Capture the cell that displays the provided text and extract its (X, Y) central coordinate. 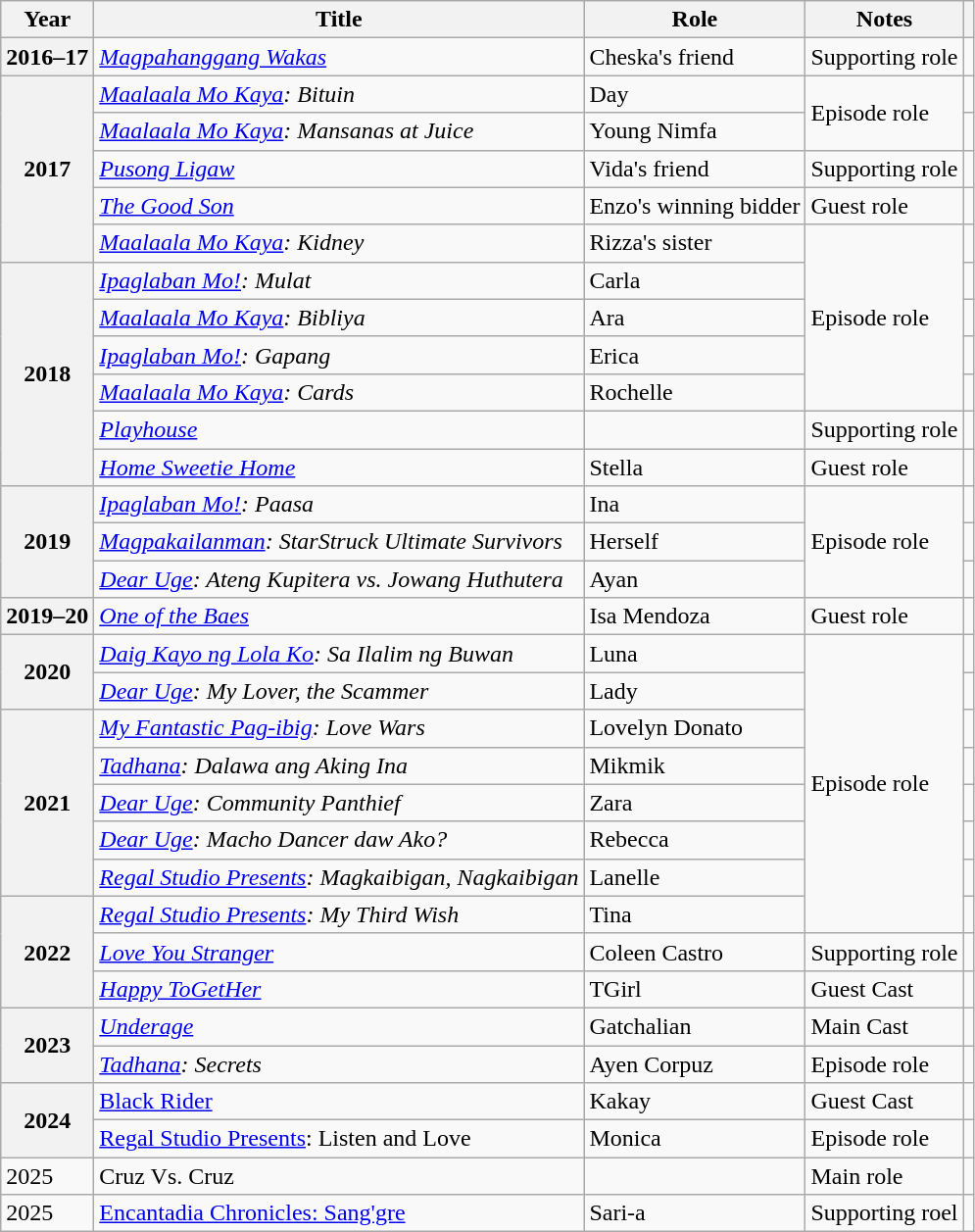
Coleen Castro (695, 952)
2019–20 (47, 616)
Zara (695, 803)
2024 (47, 1120)
Isa Mendoza (695, 616)
Underage (339, 1026)
Day (695, 94)
Maalaala Mo Kaya: Kidney (339, 243)
Regal Studio Presents: My Third Wish (339, 914)
Black Rider (339, 1102)
Luna (695, 654)
2016–17 (47, 57)
Role (695, 20)
Lanelle (695, 877)
Erica (695, 355)
Tadhana: Dalawa ang Aking Ina (339, 765)
Young Nimfa (695, 131)
Ina (695, 505)
Dear Uge: My Lover, the Scammer (339, 691)
Mikmik (695, 765)
Tina (695, 914)
The Good Son (339, 206)
Ara (695, 318)
Cheska's friend (695, 57)
Year (47, 20)
Herself (695, 542)
Tadhana: Secrets (339, 1063)
Lovelyn Donato (695, 728)
Magpakailanman: StarStruck Ultimate Survivors (339, 542)
Encantadia Chronicles: Sang'gre (339, 1213)
2018 (47, 373)
2022 (47, 952)
Dear Uge: Macho Dancer daw Ako? (339, 840)
Dear Uge: Community Panthief (339, 803)
Home Sweetie Home (339, 468)
Cruz Vs. Cruz (339, 1176)
Notes (884, 20)
Ayan (695, 579)
Gatchalian (695, 1026)
Magpahanggang Wakas (339, 57)
Rebecca (695, 840)
Rochelle (695, 392)
Pusong Ligaw (339, 169)
Happy ToGetHer (339, 989)
Maalaala Mo Kaya: Cards (339, 392)
Love You Stranger (339, 952)
TGirl (695, 989)
Playhouse (339, 429)
Main Cast (884, 1026)
Kakay (695, 1102)
Maalaala Mo Kaya: Mansanas at Juice (339, 131)
Sari-a (695, 1213)
Title (339, 20)
Regal Studio Presents: Listen and Love (339, 1139)
Ayen Corpuz (695, 1063)
Ipaglaban Mo!: Gapang (339, 355)
2017 (47, 169)
Vida's friend (695, 169)
One of the Baes (339, 616)
2019 (47, 542)
Daig Kayo ng Lola Ko: Sa Ilalim ng Buwan (339, 654)
Regal Studio Presents: Magkaibigan, Nagkaibigan (339, 877)
Monica (695, 1139)
Maalaala Mo Kaya: Bibliya (339, 318)
2023 (47, 1045)
Supporting roel (884, 1213)
Stella (695, 468)
Ipaglaban Mo!: Paasa (339, 505)
My Fantastic Pag-ibig: Love Wars (339, 728)
Main role (884, 1176)
Lady (695, 691)
Dear Uge: Ateng Kupitera vs. Jowang Huthutera (339, 579)
Carla (695, 280)
Maalaala Mo Kaya: Bituin (339, 94)
2021 (47, 803)
Rizza's sister (695, 243)
2020 (47, 672)
Enzo's winning bidder (695, 206)
Ipaglaban Mo!: Mulat (339, 280)
